Capture the cell that displays the provided text and extract its (X, Y) central coordinate. 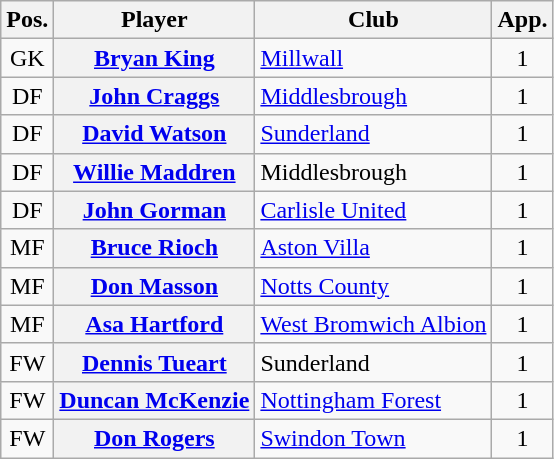
Player (154, 20)
David Watson (154, 134)
Duncan McKenzie (154, 400)
Don Masson (154, 286)
Asa Hartford (154, 324)
Millwall (374, 58)
Notts County (374, 286)
Willie Maddren (154, 172)
West Bromwich Albion (374, 324)
Bruce Rioch (154, 248)
App. (522, 20)
Club (374, 20)
Dennis Tueart (154, 362)
Pos. (28, 20)
John Gorman (154, 210)
Swindon Town (374, 438)
Nottingham Forest (374, 400)
John Craggs (154, 96)
Carlisle United (374, 210)
Aston Villa (374, 248)
Bryan King (154, 58)
Don Rogers (154, 438)
GK (28, 58)
